Capture the cell that displays the provided text and extract its [X, Y] central coordinate. 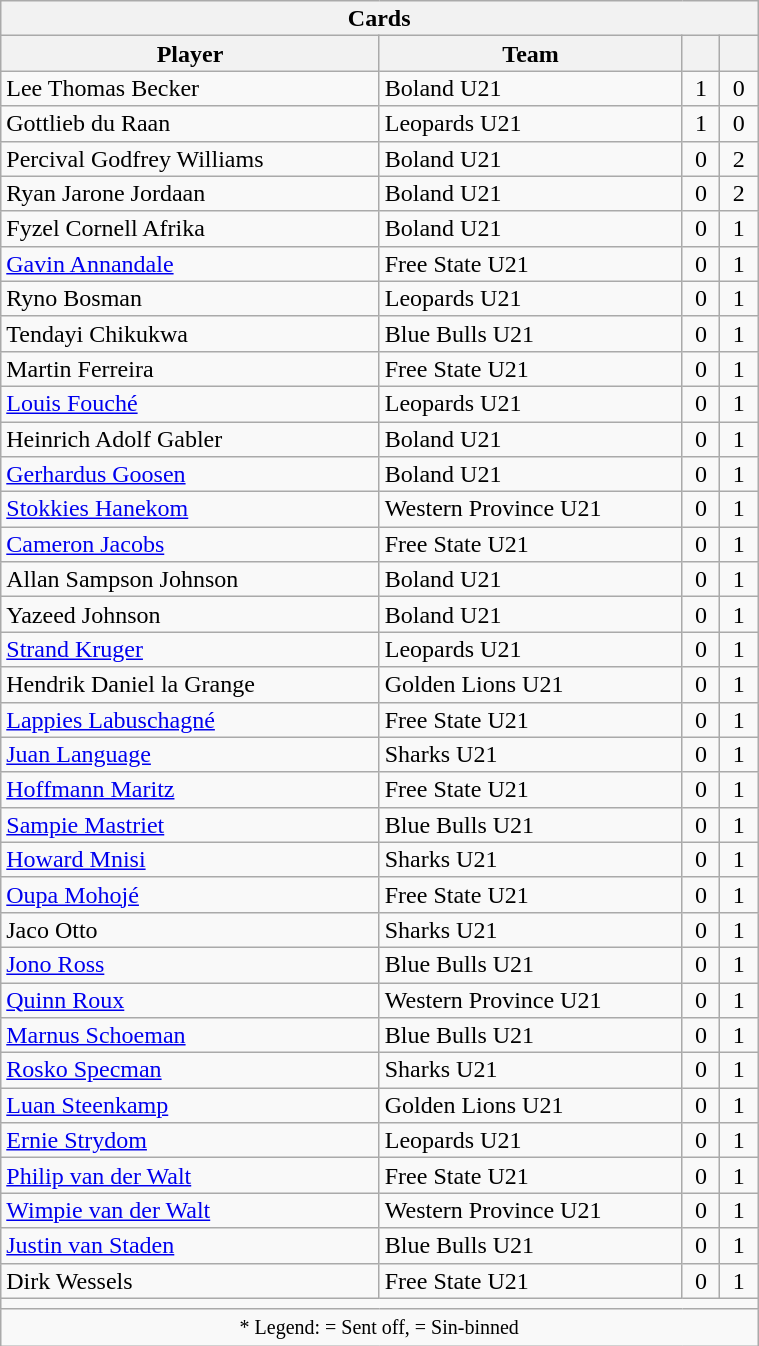
Justin van Staden [190, 1246]
Allan Sampson Johnson [190, 580]
Hendrik Daniel la Grange [190, 684]
Gavin Annandale [190, 264]
Wimpie van der Walt [190, 1210]
Ryno Bosman [190, 298]
Ernie Strydom [190, 1140]
Gerhardus Goosen [190, 474]
Howard Mnisi [190, 860]
Marnus Schoeman [190, 1036]
Fyzel Cornell Afrika [190, 228]
Martin Ferreira [190, 368]
Lee Thomas Becker [190, 88]
Quinn Roux [190, 1000]
Hoffmann Maritz [190, 790]
Strand Kruger [190, 650]
* Legend: = Sent off, = Sin-binned [380, 1328]
Luan Steenkamp [190, 1106]
Percival Godfrey Williams [190, 158]
Jaco Otto [190, 930]
Sampie Mastriet [190, 824]
Lappies Labuschagné [190, 720]
Cameron Jacobs [190, 544]
Dirk Wessels [190, 1280]
Ryan Jarone Jordaan [190, 194]
Player [190, 54]
Louis Fouché [190, 404]
Team [530, 54]
Tendayi Chikukwa [190, 334]
Gottlieb du Raan [190, 124]
Juan Language [190, 754]
Heinrich Adolf Gabler [190, 440]
Yazeed Johnson [190, 614]
Jono Ross [190, 964]
Rosko Specman [190, 1070]
Cards [380, 18]
Oupa Mohojé [190, 894]
Philip van der Walt [190, 1176]
Stokkies Hanekom [190, 510]
